Locate the cell with the specified text and output its [x, y] center coordinate. 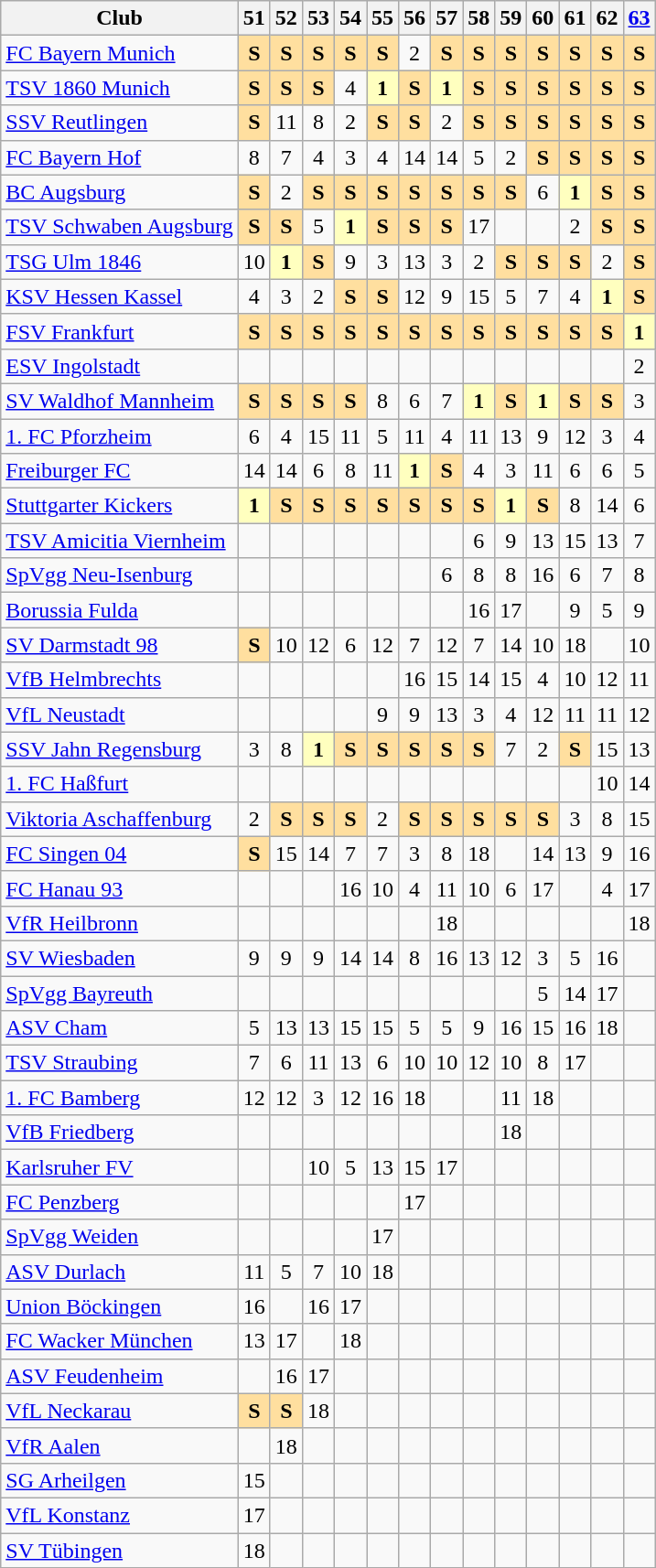
Karlsruher FV [120, 1167]
Club [120, 18]
TSV 1860 Munich [120, 88]
1. FC Haßfurt [120, 784]
Union Böckingen [120, 1306]
SpVgg Neu-Isenburg [120, 575]
53 [318, 18]
FC Wacker München [120, 1341]
ASV Durlach [120, 1272]
SG Arheilgen [120, 1480]
61 [575, 18]
ASV Cham [120, 1028]
59 [511, 18]
ASV Feudenheim [120, 1376]
SSV Reutlingen [120, 123]
54 [350, 18]
VfL Neustadt [120, 714]
VfL Konstanz [120, 1515]
VfL Neckarau [120, 1411]
VfB Friedberg [120, 1133]
1. FC Pforzheim [120, 436]
55 [382, 18]
VfR Heilbronn [120, 923]
SpVgg Weiden [120, 1237]
63 [639, 18]
Freiburger FC [120, 471]
FSV Frankfurt [120, 331]
56 [415, 18]
SV Wiesbaden [120, 958]
TSG Ulm 1846 [120, 262]
SV Tübingen [120, 1551]
VfB Helmbrechts [120, 680]
TSV Straubing [120, 1063]
Viktoria Aschaffenburg [120, 819]
Stuttgarter Kickers [120, 506]
ESV Ingolstadt [120, 366]
TSV Schwaben Augsburg [120, 227]
FC Bayern Munich [120, 53]
SSV Jahn Regensburg [120, 749]
FC Singen 04 [120, 854]
52 [285, 18]
1. FC Bamberg [120, 1098]
Borussia Fulda [120, 610]
FC Bayern Hof [120, 157]
VfR Aalen [120, 1445]
SpVgg Bayreuth [120, 993]
60 [543, 18]
KSV Hessen Kassel [120, 296]
BC Augsburg [120, 192]
57 [446, 18]
FC Penzberg [120, 1202]
62 [608, 18]
TSV Amicitia Viernheim [120, 541]
SV Waldhof Mannheim [120, 401]
FC Hanau 93 [120, 888]
58 [479, 18]
51 [254, 18]
SV Darmstadt 98 [120, 645]
